Capture the cell that displays the provided text and extract its [X, Y] central coordinate. 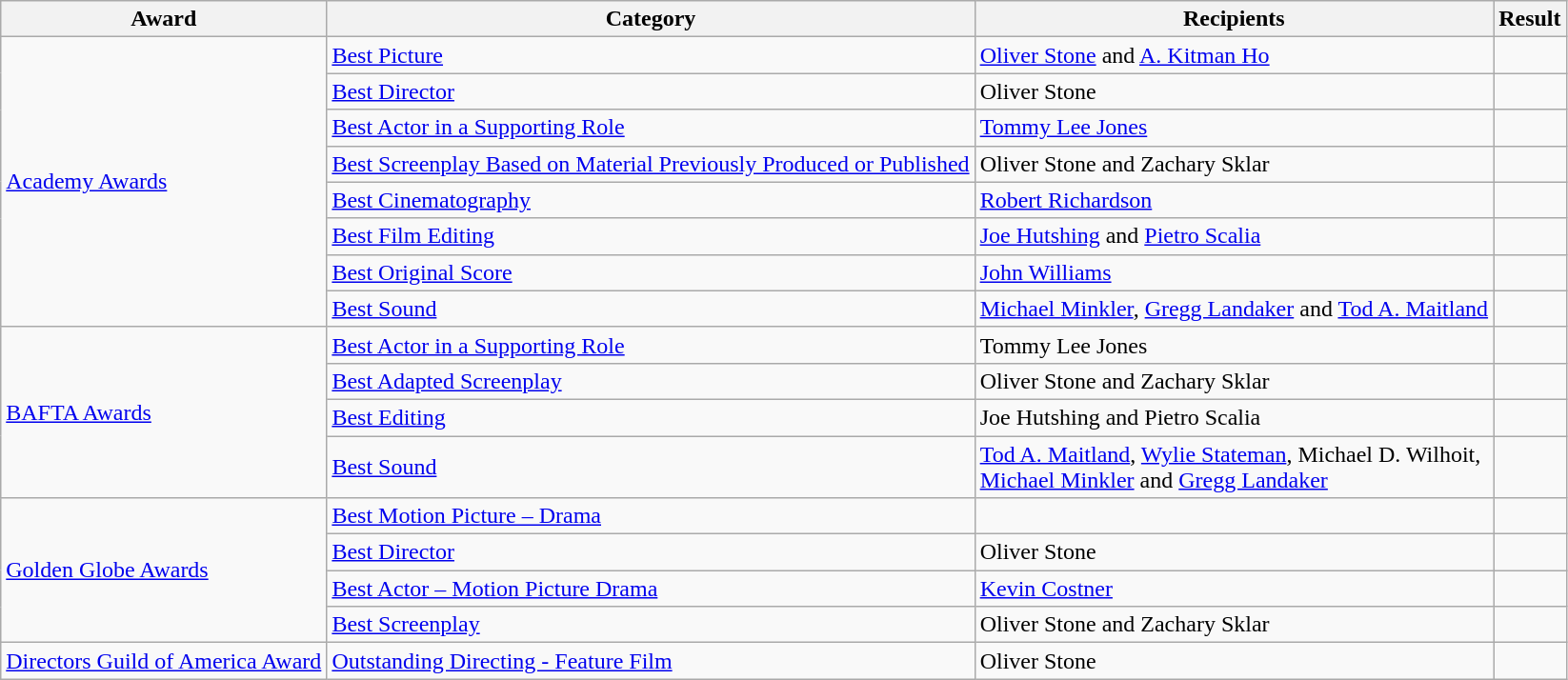
Best Editing [651, 417]
Best Film Editing [651, 236]
Best Original Score [651, 272]
Oliver Stone and A. Kitman Ho [1234, 55]
Directors Guild of America Award [164, 661]
Golden Globe Awards [164, 570]
Michael Minkler, Gregg Landaker and Tod A. Maitland [1234, 309]
Academy Awards [164, 182]
Robert Richardson [1234, 200]
Category [651, 19]
Best Motion Picture – Drama [651, 516]
Best Actor – Motion Picture Drama [651, 589]
Outstanding Directing - Feature Film [651, 661]
Award [164, 19]
Best Cinematography [651, 200]
Best Screenplay [651, 625]
Recipients [1234, 19]
Best Adapted Screenplay [651, 381]
BAFTA Awards [164, 411]
John Williams [1234, 272]
Tod A. Maitland, Wylie Stateman, Michael D. Wilhoit,Michael Minkler and Gregg Landaker [1234, 467]
Kevin Costner [1234, 589]
Result [1530, 19]
Best Picture [651, 55]
Best Screenplay Based on Material Previously Produced or Published [651, 164]
